Search for the cell housing the specified text and yield its (X, Y) center coordinate. 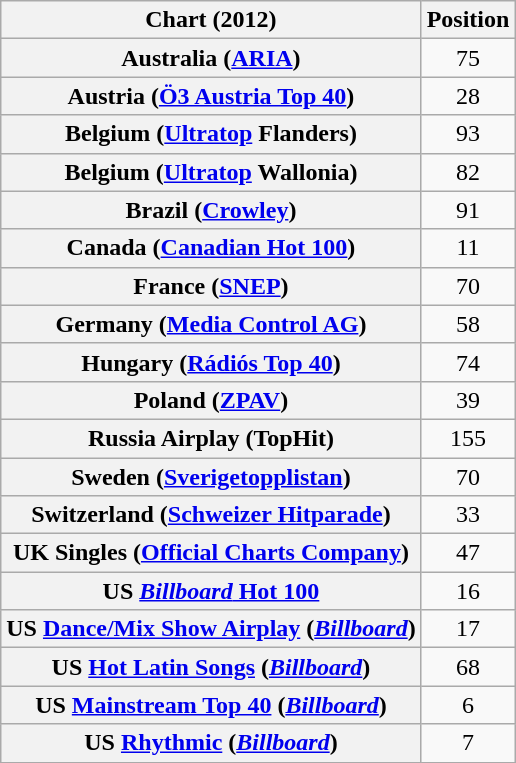
France (SNEP) (211, 286)
91 (468, 210)
7 (468, 743)
Brazil (Crowley) (211, 210)
Hungary (Rádiós Top 40) (211, 362)
155 (468, 438)
17 (468, 629)
Sweden (Sverigetopplistan) (211, 477)
UK Singles (Official Charts Company) (211, 553)
Australia (ARIA) (211, 58)
68 (468, 667)
6 (468, 705)
Switzerland (Schweizer Hitparade) (211, 515)
Germany (Media Control AG) (211, 324)
33 (468, 515)
Canada (Canadian Hot 100) (211, 248)
39 (468, 400)
US Mainstream Top 40 (Billboard) (211, 705)
28 (468, 96)
US Hot Latin Songs (Billboard) (211, 667)
47 (468, 553)
US Dance/Mix Show Airplay (Billboard) (211, 629)
75 (468, 58)
74 (468, 362)
58 (468, 324)
Chart (2012) (211, 20)
Poland (ZPAV) (211, 400)
16 (468, 591)
Russia Airplay (TopHit) (211, 438)
11 (468, 248)
Belgium (Ultratop Flanders) (211, 134)
US Rhythmic (Billboard) (211, 743)
82 (468, 172)
US Billboard Hot 100 (211, 591)
Belgium (Ultratop Wallonia) (211, 172)
93 (468, 134)
Position (468, 20)
Austria (Ö3 Austria Top 40) (211, 96)
